Detect which cell encompasses the target text, then output its (X, Y) center coordinate. 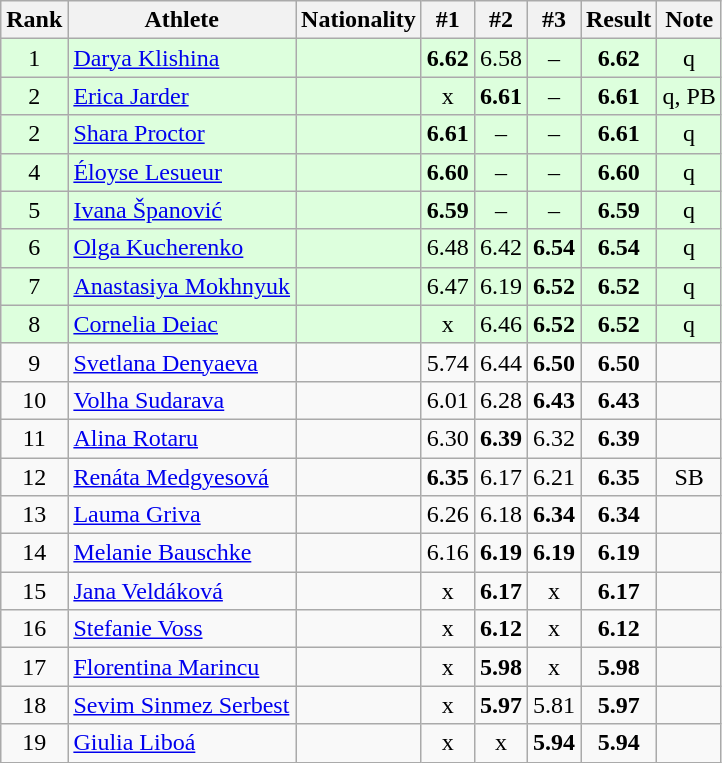
4 (34, 172)
17 (34, 667)
6.26 (448, 515)
6.18 (500, 515)
Olga Kucherenko (182, 248)
Éloyse Lesueur (182, 172)
5 (34, 210)
Cornelia Deiac (182, 324)
Volha Sudarava (182, 400)
q, PB (689, 96)
10 (34, 400)
Florentina Marincu (182, 667)
Note (689, 20)
Svetlana Denyaeva (182, 362)
19 (34, 743)
Alina Rotaru (182, 438)
Lauma Griva (182, 515)
Result (618, 20)
14 (34, 553)
#3 (554, 20)
Nationality (359, 20)
6.44 (500, 362)
12 (34, 477)
6.47 (448, 286)
Athlete (182, 20)
6.42 (500, 248)
9 (34, 362)
15 (34, 591)
Renáta Medgyesová (182, 477)
6.30 (448, 438)
5.74 (448, 362)
Jana Veldáková (182, 591)
Ivana Španović (182, 210)
6.46 (500, 324)
Shara Proctor (182, 134)
11 (34, 438)
16 (34, 629)
6.28 (500, 400)
6 (34, 248)
Darya Klishina (182, 58)
Anastasiya Mokhnyuk (182, 286)
6.48 (448, 248)
Rank (34, 20)
Melanie Bauschke (182, 553)
#2 (500, 20)
6.32 (554, 438)
5.81 (554, 705)
6.58 (500, 58)
Sevim Sinmez Serbest (182, 705)
6.21 (554, 477)
Erica Jarder (182, 96)
6.16 (448, 553)
18 (34, 705)
#1 (448, 20)
1 (34, 58)
7 (34, 286)
6.01 (448, 400)
8 (34, 324)
13 (34, 515)
Stefanie Voss (182, 629)
Giulia Liboá (182, 743)
SB (689, 477)
